From the cell containing the given text, extract its center point as [X, Y] coordinate. 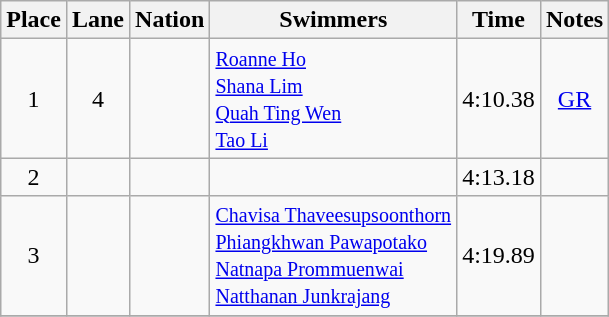
2 [34, 177]
Nation [170, 20]
Lane [98, 20]
Place [34, 20]
Time [499, 20]
Swimmers [334, 20]
4:13.18 [499, 177]
GR [574, 98]
3 [34, 256]
4:19.89 [499, 256]
4:10.38 [499, 98]
Chavisa Thaveesupsoonthorn Phiangkhwan Pawapotako Natnapa Prommuenwai Natthanan Junkrajang [334, 256]
4 [98, 98]
Roanne HoShana LimQuah Ting WenTao Li [334, 98]
1 [34, 98]
Notes [574, 20]
